Scan for the cell matching the given text and deliver its (X, Y) coordinate at center. 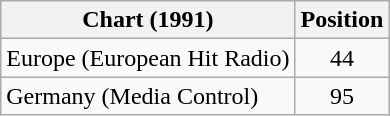
95 (342, 96)
Position (342, 20)
44 (342, 58)
Europe (European Hit Radio) (148, 58)
Germany (Media Control) (148, 96)
Chart (1991) (148, 20)
